Pinpoint the cell where the given text exists, returning its (X, Y) midpoint coordinate. 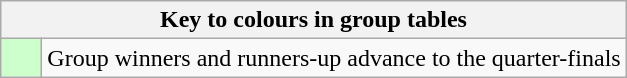
Group winners and runners-up advance to the quarter-finals (334, 58)
Key to colours in group tables (314, 20)
